Provide the (X, Y) coordinate of the cell's center where the given text is located.  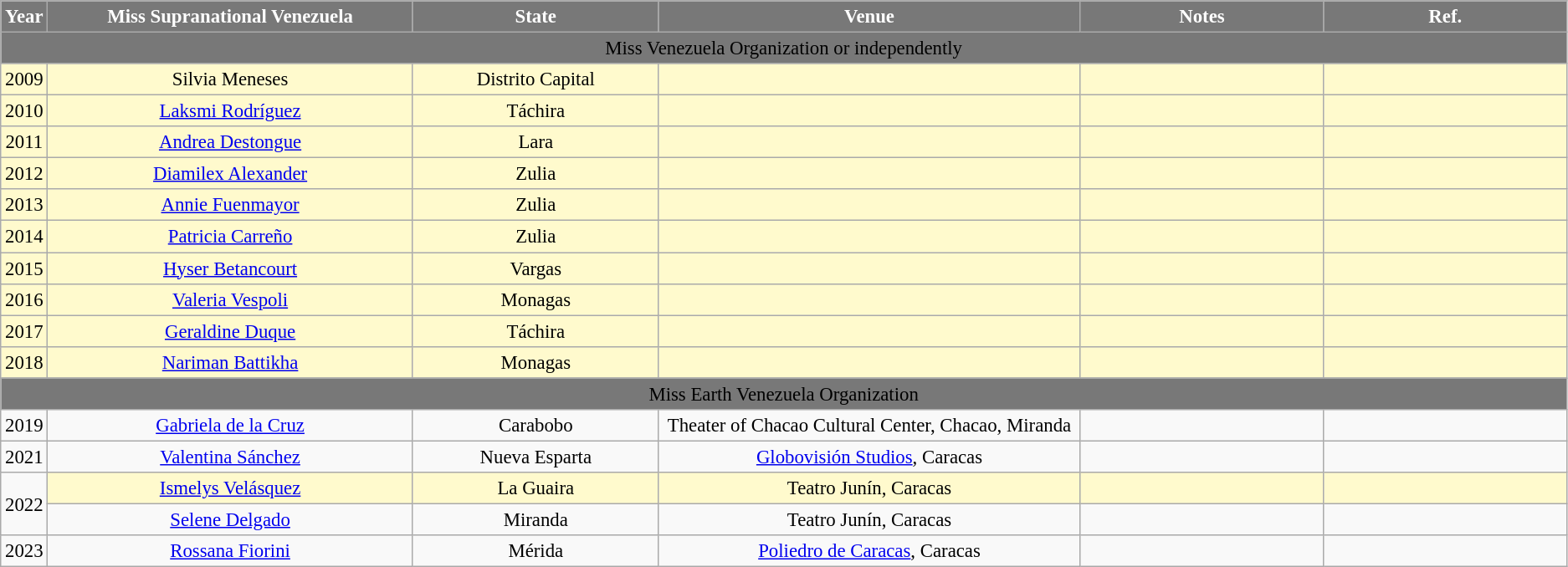
2013 (24, 205)
State (535, 17)
Miss Supranational Venezuela (230, 17)
Mérida (535, 551)
2017 (24, 331)
Notes (1202, 17)
Ismelys Velásquez (230, 488)
Andrea Destongue (230, 142)
2016 (24, 299)
2012 (24, 174)
2014 (24, 237)
Gabriela de la Cruz (230, 426)
La Guaira (535, 488)
Nariman Battikha (230, 362)
Patricia Carreño (230, 237)
Distrito Capital (535, 79)
Globovisión Studios, Caracas (869, 457)
Vargas (535, 268)
Diamilex Alexander (230, 174)
2023 (24, 551)
2009 (24, 79)
Valeria Vespoli (230, 299)
Miss Venezuela Organization or independently (784, 49)
2010 (24, 111)
Rossana Fiorini (230, 551)
2022 (24, 503)
Nueva Esparta (535, 457)
Hyser Betancourt (230, 268)
2011 (24, 142)
2015 (24, 268)
Theater of Chacao Cultural Center, Chacao, Miranda (869, 426)
Lara (535, 142)
Silvia Meneses (230, 79)
Miss Earth Venezuela Organization (784, 394)
Venue (869, 17)
Ref. (1445, 17)
Miranda (535, 519)
2021 (24, 457)
Annie Fuenmayor (230, 205)
Year (24, 17)
2018 (24, 362)
2019 (24, 426)
Poliedro de Caracas, Caracas (869, 551)
Carabobo (535, 426)
Laksmi Rodríguez (230, 111)
Geraldine Duque (230, 331)
Selene Delgado (230, 519)
Valentina Sánchez (230, 457)
